Extract the [x, y] coordinate from the center of the cell holding the provided text.  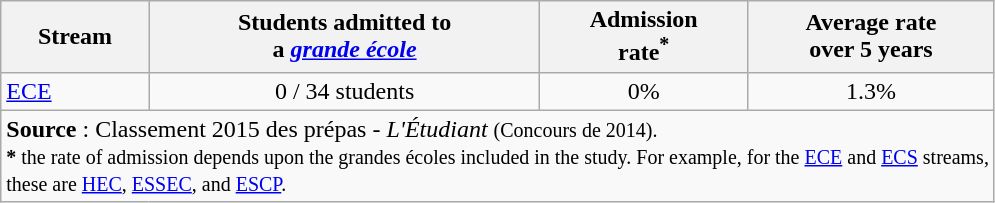
Average rateover 5 years [870, 37]
0 / 34 students [344, 91]
Students admitted toa grande école [344, 37]
ECE [75, 91]
Stream [75, 37]
1.3% [870, 91]
Admissionrate* [644, 37]
0% [644, 91]
